Capture the cell that displays the provided text and extract its (X, Y) central coordinate. 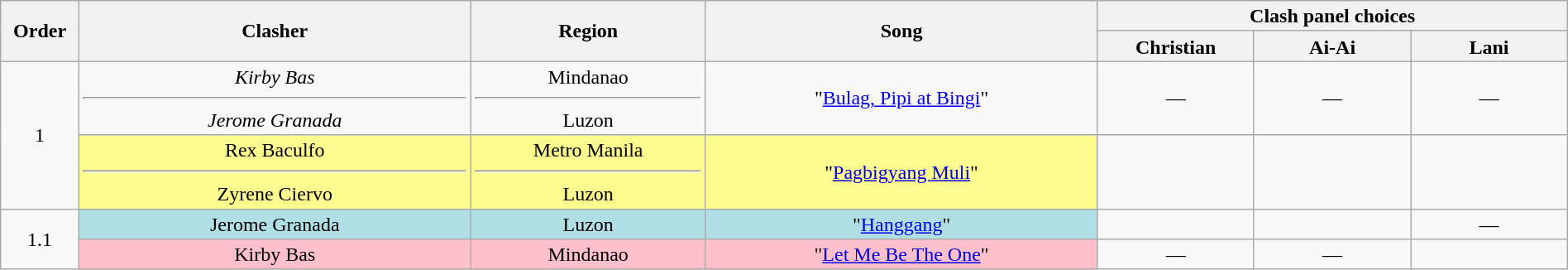
Metro ManilaLuzon (588, 172)
Clash panel choices (1332, 17)
"Let Me Be The One" (901, 255)
Mindanao (588, 255)
Order (40, 31)
Jerome Granada (275, 224)
Kirby Bas (275, 255)
MindanaoLuzon (588, 98)
Region (588, 31)
Christian (1176, 46)
Luzon (588, 224)
Song (901, 31)
Ai-Ai (1331, 46)
Lani (1489, 46)
"Pagbigyang Muli" (901, 172)
"Hanggang" (901, 224)
Clasher (275, 31)
1.1 (40, 239)
1 (40, 135)
Kirby BasJerome Granada (275, 98)
"Bulag, Pipi at Bingi" (901, 98)
Rex BaculfoZyrene Ciervo (275, 172)
